Provide the (x, y) coordinate of the cell's center where the given text is located.  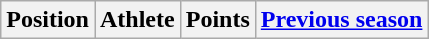
Athlete (137, 20)
Points (218, 20)
Position (48, 20)
Previous season (342, 20)
